Search for the cell housing the specified text and yield its [x, y] center coordinate. 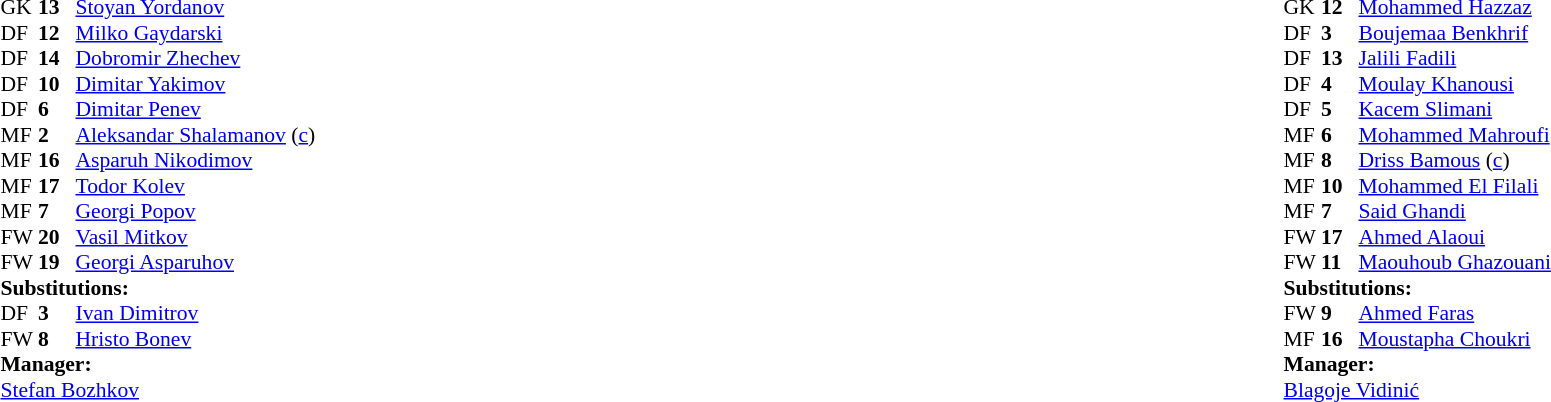
2 [57, 135]
Todor Kolev [196, 186]
14 [57, 59]
Jalili Fadili [1455, 59]
Ahmed Faras [1455, 313]
4 [1340, 84]
Boujemaa Benkhrif [1455, 33]
13 [1340, 59]
Kacem Slimani [1455, 109]
Mohammed El Filali [1455, 186]
Milko Gaydarski [196, 33]
20 [57, 237]
Vasil Mitkov [196, 237]
19 [57, 263]
Georgi Popov [196, 211]
Maouhoub Ghazouani [1455, 263]
Ivan Dimitrov [196, 313]
Dimitar Yakimov [196, 84]
Georgi Asparuhov [196, 263]
Aleksandar Shalamanov (c) [196, 135]
Hristo Bonev [196, 339]
Said Ghandi [1455, 211]
Mohammed Mahroufi [1455, 135]
Moustapha Choukri [1455, 339]
Driss Bamous (c) [1455, 161]
5 [1340, 109]
9 [1340, 313]
Asparuh Nikodimov [196, 161]
Dimitar Penev [196, 109]
12 [57, 33]
Ahmed Alaoui [1455, 237]
Dobromir Zhechev [196, 59]
11 [1340, 263]
Moulay Khanousi [1455, 84]
